Scan for the cell matching the given text and deliver its (X, Y) coordinate at center. 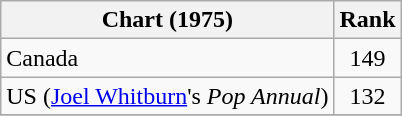
Rank (368, 20)
132 (368, 96)
US (Joel Whitburn's Pop Annual) (168, 96)
149 (368, 58)
Chart (1975) (168, 20)
Canada (168, 58)
